Find where the given text appears and provide that cell's center as [x, y] coordinate. 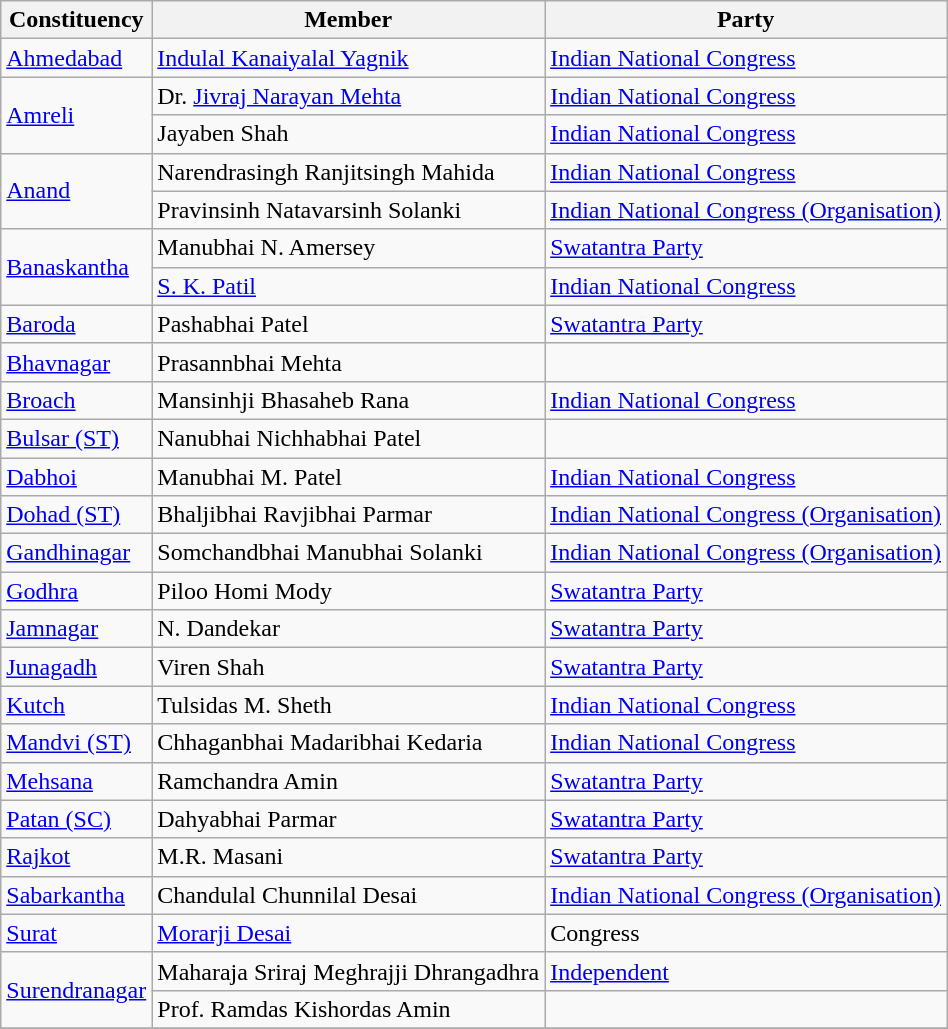
Tulsidas M. Sheth [348, 705]
Morarji Desai [348, 933]
Surendranagar [76, 990]
Viren Shah [348, 667]
Dabhoi [76, 477]
Narendrasingh Ranjitsingh Mahida [348, 172]
Pravinsinh Natavarsinh Solanki [348, 210]
Maharaja Sriraj Meghrajji Dhrangadhra [348, 971]
Congress [746, 933]
Ahmedabad [76, 58]
Ramchandra Amin [348, 781]
Independent [746, 971]
Manubhai M. Patel [348, 477]
Anand [76, 191]
Chandulal Chunnilal Desai [348, 895]
Prof. Ramdas Kishordas Amin [348, 1009]
Rajkot [76, 857]
Party [746, 20]
Piloo Homi Mody [348, 591]
Prasannbhai Mehta [348, 362]
Surat [76, 933]
Junagadh [76, 667]
Jamnagar [76, 629]
Patan (SC) [76, 819]
Mehsana [76, 781]
Nanubhai Nichhabhai Patel [348, 438]
Pashabhai Patel [348, 324]
S. K. Patil [348, 286]
Indulal Kanaiyalal Yagnik [348, 58]
Godhra [76, 591]
Kutch [76, 705]
Amreli [76, 115]
Member [348, 20]
Bhavnagar [76, 362]
M.R. Masani [348, 857]
Dahyabhai Parmar [348, 819]
Dr. Jivraj Narayan Mehta [348, 96]
Mansinhji Bhasaheb Rana [348, 400]
Dohad (ST) [76, 515]
Chhaganbhai Madaribhai Kedaria [348, 743]
Sabarkantha [76, 895]
Gandhinagar [76, 553]
Bulsar (ST) [76, 438]
Constituency [76, 20]
Mandvi (ST) [76, 743]
Banaskantha [76, 267]
Broach [76, 400]
Baroda [76, 324]
N. Dandekar [348, 629]
Jayaben Shah [348, 134]
Bhaljibhai Ravjibhai Parmar [348, 515]
Somchandbhai Manubhai Solanki [348, 553]
Manubhai N. Amersey [348, 248]
